Identify which cell holds the provided text, then report its [X, Y] central coordinate. 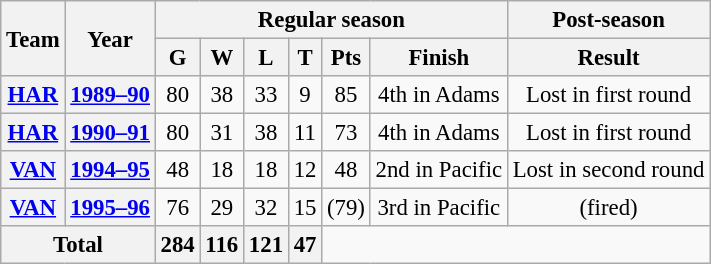
3rd in Pacific [438, 208]
Post-season [608, 20]
11 [304, 133]
W [222, 58]
116 [222, 245]
76 [178, 208]
1989–90 [110, 95]
Finish [438, 58]
85 [346, 95]
Team [33, 38]
1990–91 [110, 133]
T [304, 58]
(79) [346, 208]
73 [346, 133]
47 [304, 245]
31 [222, 133]
L [266, 58]
Total [78, 245]
12 [304, 170]
29 [222, 208]
(fired) [608, 208]
121 [266, 245]
9 [304, 95]
Pts [346, 58]
G [178, 58]
15 [304, 208]
Year [110, 38]
32 [266, 208]
Lost in second round [608, 170]
33 [266, 95]
1995–96 [110, 208]
Result [608, 58]
284 [178, 245]
1994–95 [110, 170]
Regular season [331, 20]
2nd in Pacific [438, 170]
